Capture the cell that displays the provided text and extract its [X, Y] central coordinate. 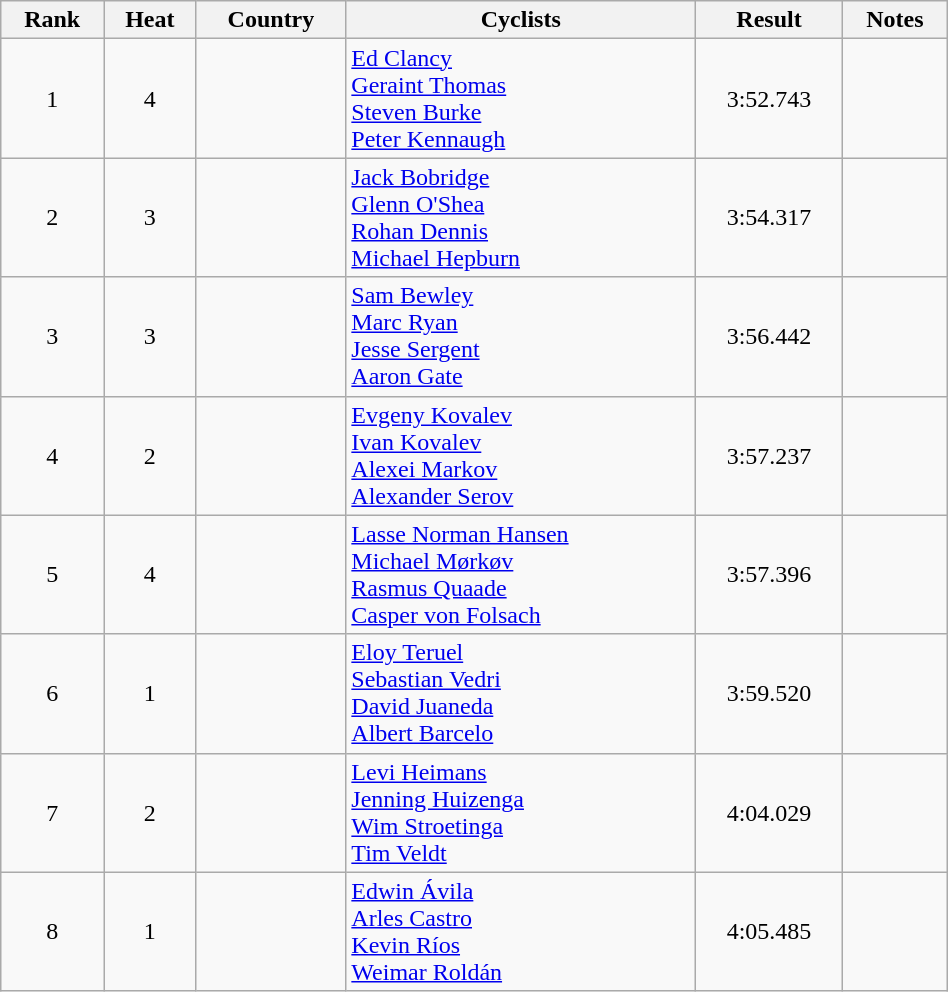
4:05.485 [770, 932]
3:54.317 [770, 218]
Eloy TeruelSebastian VedriDavid JuanedaAlbert Barcelo [521, 694]
Sam BewleyMarc RyanJesse SergentAaron Gate [521, 336]
7 [52, 812]
3:52.743 [770, 98]
3:59.520 [770, 694]
3:57.396 [770, 574]
Cyclists [521, 20]
3:57.237 [770, 456]
Jack BobridgeGlenn O'SheaRohan DennisMichael Hepburn [521, 218]
Heat [150, 20]
5 [52, 574]
4:04.029 [770, 812]
6 [52, 694]
8 [52, 932]
Rank [52, 20]
Result [770, 20]
3:56.442 [770, 336]
Country [271, 20]
Edwin ÁvilaArles CastroKevin RíosWeimar Roldán [521, 932]
Ed ClancyGeraint ThomasSteven BurkePeter Kennaugh [521, 98]
Notes [894, 20]
Levi HeimansJenning HuizengaWim StroetingaTim Veldt [521, 812]
Evgeny KovalevIvan KovalevAlexei MarkovAlexander Serov [521, 456]
Lasse Norman HansenMichael MørkøvRasmus QuaadeCasper von Folsach [521, 574]
